Scan for the cell matching the given text and deliver its (X, Y) coordinate at center. 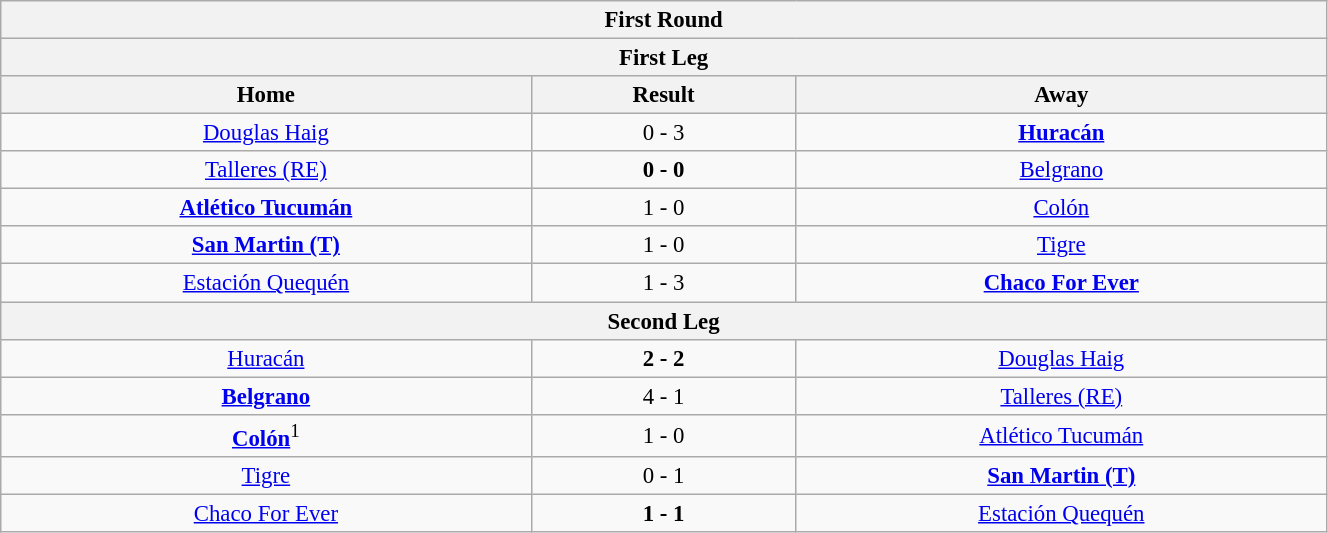
Colón (1061, 208)
1 - 1 (664, 513)
0 - 3 (664, 133)
Second Leg (664, 321)
4 - 1 (664, 396)
Result (664, 95)
0 - 1 (664, 476)
Home (266, 95)
Away (1061, 95)
Colón1 (266, 435)
2 - 2 (664, 358)
0 - 0 (664, 170)
1 - 3 (664, 283)
First Leg (664, 58)
First Round (664, 20)
